Provide the (x, y) coordinate of the cell's center where the given text is located.  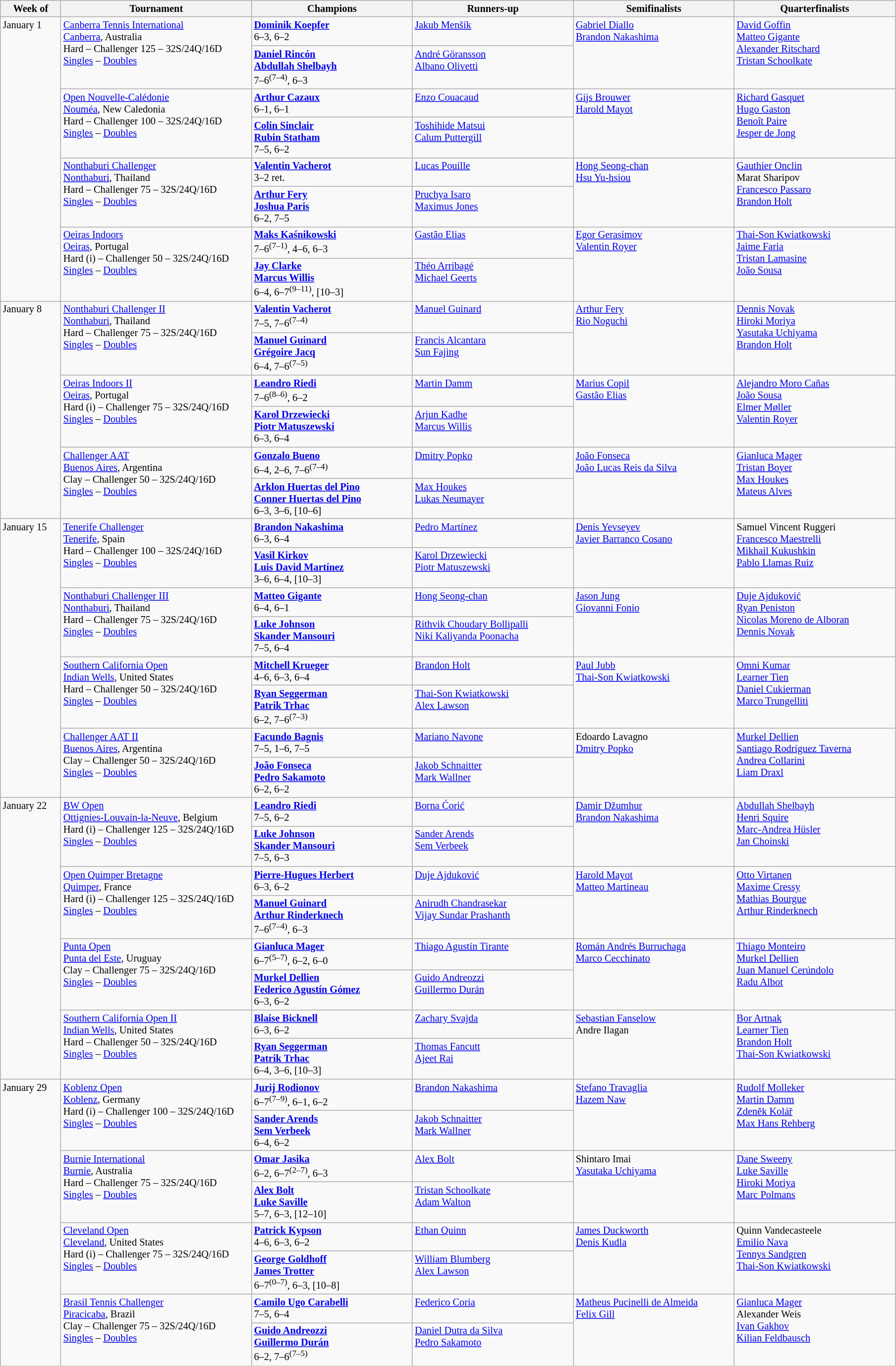
Harold Mayot Matteo Martineau (654, 902)
Oeiras IndoorsOeiras, Portugal Hard (i) – Challenger 50 – 32S/24Q/16DSingles – Doubles (157, 264)
Karol Drzewiecki Piotr Matuszewski6–3, 6–4 (332, 427)
Brandon Holt (493, 671)
Sander Arends Sem Verbeek (493, 846)
Román Andrés Burruchaga Marco Cecchinato (654, 974)
Week of (31, 8)
Zachary Svajda (493, 1024)
Edoardo Lavagno Dmitry Popko (654, 763)
Richard Gasquet Hugo Gaston Benoît Paire Jesper de Jong (815, 123)
Open Quimper BretagneQuimper, France Hard (i) – Challenger 125 – 32S/24Q/16DSingles – Doubles (157, 902)
Facundo Bagnis7–5, 1–6, 7–5 (332, 743)
George Goldhoff James Trotter6–7(0–7), 6–3, [10–8] (332, 1273)
Brandon Nakashima6–3, 6–4 (332, 533)
Jason Jung Giovanni Fonio (654, 623)
Matteo Gigante6–4, 6–1 (332, 602)
Maks Kaśnikowski7–6(7–1), 4–6, 6–3 (332, 242)
Gabriel Diallo Brandon Nakashima (654, 53)
Brasil Tennis ChallengerPiracicaba, Brazil Clay – Challenger 75 – 32S/24Q/16DSingles – Doubles (157, 1329)
Duje Ajduković (493, 881)
Southern California OpenIndian Wells, United States Hard – Challenger 50 – 32S/24Q/16DSingles – Doubles (157, 693)
Ryan Seggerman Patrik Trhac6–2, 7–6(7–3) (332, 707)
Tenerife ChallengerTenerife, Spain Hard – Challenger 100 – 32S/24Q/16DSingles – Doubles (157, 553)
Gianluca Mager Alexander Weis Ivan Gakhov Kilian Feldbausch (815, 1329)
Patrick Kypson4–6, 6–3, 6–2 (332, 1237)
Vasil Kirkov Luis David Martínez3–6, 6–4, [10–3] (332, 568)
Leandro Riedi7–5, 6–2 (332, 812)
Dominik Koepfer6–3, 6–2 (332, 31)
Federico Coria (493, 1308)
Oeiras Indoors IIOeiras, Portugal Hard (i) – Challenger 75 – 32S/24Q/16DSingles – Doubles (157, 411)
Otto Virtanen Maxime Cressy Mathias Bourgue Arthur Rinderknech (815, 902)
January 22 (31, 938)
Lucas Pouille (493, 172)
Alejandro Moro Cañas João Sousa Elmer Møller Valentin Royer (815, 411)
Tristan Schoolkate Adam Walton (493, 1202)
Jay Clarke Marcus Willis6–4, 6–7(9–11), [10–3] (332, 280)
Ethan Quinn (493, 1237)
Canberra Tennis InternationalCanberra, Australia Hard – Challenger 125 – 32S/24Q/16DSingles – Doubles (157, 53)
Nonthaburi Challenger IIINonthaburi, Thailand Hard – Challenger 75 – 32S/24Q/16DSingles – Doubles (157, 623)
James Duckworth Denis Kudla (654, 1258)
Dane Sweeny Luke Saville Hiroki Moriya Marc Polmans (815, 1187)
Karol Drzewiecki Piotr Matuszewski (493, 568)
Duje Ajduković Ryan Peniston Nicolas Moreno de Alboran Dennis Novak (815, 623)
David Goffin Matteo Gigante Alexander Ritschard Tristan Schoolkate (815, 53)
Burnie InternationalBurnie, Australia Hard – Challenger 75 – 32S/24Q/16DSingles – Doubles (157, 1187)
Arthur Cazaux6–1, 6–1 (332, 103)
BW OpenOttignies-Louvain-la-Neuve, Belgium Hard (i) – Challenger 125 – 32S/24Q/16DSingles – Doubles (157, 832)
Murkel Dellien Santiago Rodríguez Taverna Andrea Collarini Liam Draxl (815, 763)
Arjun Kadhe Marcus Willis (493, 427)
Valentin Vacherot3–2 ret. (332, 172)
Guido Andreozzi Guillermo Durán6–2, 7–6(7–5) (332, 1344)
Manuel Guinard (493, 316)
Gianluca Mager6–7(5–7), 6–2, 6–0 (332, 954)
Guido Andreozzi Guillermo Durán (493, 990)
Colin Sinclair Rubin Statham7–5, 6–2 (332, 137)
Stefano Travaglia Hazem Naw (654, 1115)
Open Nouvelle-CalédonieNouméa, New Caledonia Hard – Challenger 100 – 32S/24Q/16DSingles – Doubles (157, 123)
Pedro Martínez (493, 533)
Nonthaburi Challenger IINonthaburi, Thailand Hard – Challenger 75 – 32S/24Q/16DSingles – Doubles (157, 338)
Mitchell Krueger4–6, 6–3, 6–4 (332, 671)
Semifinalists (654, 8)
Ryan Seggerman Patrik Trhac6–4, 3–6, [10–3] (332, 1059)
Champions (332, 8)
Sander Arends Sem Verbeek6–4, 6–2 (332, 1131)
Koblenz OpenKoblenz, Germany Hard (i) – Challenger 100 – 32S/24Q/16DSingles – Doubles (157, 1115)
Southern California Open IIIndian Wells, United States Hard – Challenger 50 – 32S/24Q/16DSingles – Doubles (157, 1044)
Camilo Ugo Carabelli7–5, 6–4 (332, 1308)
Valentin Vacherot7–5, 7–6(7–4) (332, 316)
Gonzalo Bueno6–4, 2–6, 7–6(7–4) (332, 463)
Théo Arribagé Michael Geerts (493, 280)
William Blumberg Alex Lawson (493, 1273)
Alex Bolt Luke Saville5–7, 6–3, [12–10] (332, 1202)
Nonthaburi ChallengerNonthaburi, Thailand Hard – Challenger 75 – 32S/24Q/16DSingles – Doubles (157, 192)
Francis Alcantara Sun Fajing (493, 354)
Dmitry Popko (493, 463)
Denis Yevseyev Javier Barranco Cosano (654, 553)
Manuel Guinard Grégoire Jacq6–4, 7–6(7–5) (332, 354)
Leandro Riedi7–6(8–6), 6–2 (332, 391)
Jurij Rodionov6–7(7–9), 6–1, 6–2 (332, 1094)
Thomas Fancutt Ajeet Rai (493, 1059)
Toshihide Matsui Calum Puttergill (493, 137)
Paul Jubb Thai-Son Kwiatkowski (654, 693)
Samuel Vincent Ruggeri Francesco Maestrelli Mikhail Kukushkin Pablo Llamas Ruiz (815, 553)
Alex Bolt (493, 1166)
Challenger AAT IIBuenos Aires, Argentina Clay – Challenger 50 – 32S/24Q/16DSingles – Doubles (157, 763)
Gianluca Mager Tristan Boyer Max Houkes Mateus Alves (815, 483)
Quarterfinalists (815, 8)
Omar Jasika6–2, 6–7(2–7), 6–3 (332, 1166)
Dennis Novak Hiroki Moriya Yasutaka Uchiyama Brandon Holt (815, 338)
Pierre-Hugues Herbert6–3, 6–2 (332, 881)
Murkel Dellien Federico Agustín Gómez6–3, 6–2 (332, 990)
João Fonseca Pedro Sakamoto6–2, 6–2 (332, 777)
Egor Gerasimov Valentin Royer (654, 264)
Rudolf Molleker Martin Damm Zdeněk Kolář Max Hans Rehberg (815, 1115)
January 1 (31, 159)
January 8 (31, 409)
January 29 (31, 1222)
Hong Seong-chan Hsu Yu-hsiou (654, 192)
Gastão Elias (493, 242)
Martin Damm (493, 391)
Thiago Monteiro Murkel Dellien Juan Manuel Cerúndolo Radu Albot (815, 974)
Hong Seong-chan (493, 602)
André Göransson Albano Olivetti (493, 67)
Gauthier Onclin Marat Sharipov Francesco Passaro Brandon Holt (815, 192)
Damir Džumhur Brandon Nakashima (654, 832)
Thai-Son Kwiatkowski Alex Lawson (493, 707)
Marius Copil Gastão Elias (654, 411)
Borna Ćorić (493, 812)
Omni Kumar Learner Tien Daniel Cukierman Marco Trungelliti (815, 693)
Shintaro Imai Yasutaka Uchiyama (654, 1187)
João Fonseca João Lucas Reis da Silva (654, 483)
Jakub Menšík (493, 31)
Gijs Brouwer Harold Mayot (654, 123)
Tournament (157, 8)
Luke Johnson Skander Mansouri7–5, 6–4 (332, 636)
Max Houkes Lukas Neumayer (493, 499)
Daniel Rincón Abdullah Shelbayh7–6(7–4), 6–3 (332, 67)
Daniel Dutra da Silva Pedro Sakamoto (493, 1344)
Sebastian Fanselow Andre Ilagan (654, 1044)
Pruchya Isaro Maximus Jones (493, 207)
Anirudh Chandrasekar Vijay Sundar Prashanth (493, 917)
Thiago Agustín Tirante (493, 954)
Blaise Bicknell6–3, 6–2 (332, 1024)
Bor Artnak Learner Tien Brandon Holt Thai-Son Kwiatkowski (815, 1044)
Runners-up (493, 8)
Arklon Huertas del Pino Conner Huertas del Pino6–3, 3–6, [10–6] (332, 499)
Cleveland OpenCleveland, United States Hard (i) – Challenger 75 – 32S/24Q/16DSingles – Doubles (157, 1258)
Abdullah Shelbayh Henri Squire Marc-Andrea Hüsler Jan Choinski (815, 832)
Quinn Vandecasteele Emilio Nava Tennys Sandgren Thai-Son Kwiatkowski (815, 1258)
Enzo Couacaud (493, 103)
Manuel Guinard Arthur Rinderknech7–6(7–4), 6–3 (332, 917)
Luke Johnson Skander Mansouri7–5, 6–3 (332, 846)
Arthur Fery Rio Noguchi (654, 338)
Thai-Son Kwiatkowski Jaime Faria Tristan Lamasine João Sousa (815, 264)
Mariano Navone (493, 743)
January 15 (31, 658)
Arthur Fery Joshua Paris6–2, 7–5 (332, 207)
Matheus Pucinelli de Almeida Felix Gill (654, 1329)
Punta OpenPunta del Este, Uruguay Clay – Challenger 75 – 32S/24Q/16DSingles – Doubles (157, 974)
Rithvik Choudary Bollipalli Niki Kaliyanda Poonacha (493, 636)
Challenger AATBuenos Aires, Argentina Clay – Challenger 50 – 32S/24Q/16DSingles – Doubles (157, 483)
Brandon Nakashima (493, 1094)
